Pinpoint the cell where the given text exists, returning its [x, y] midpoint coordinate. 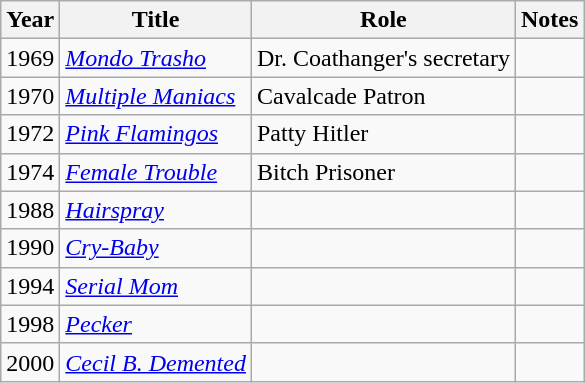
Dr. Coathanger's secretary [383, 58]
Mondo Trasho [156, 58]
1988 [30, 210]
1970 [30, 96]
Serial Mom [156, 286]
Cavalcade Patron [383, 96]
1974 [30, 172]
1969 [30, 58]
Female Trouble [156, 172]
Pink Flamingos [156, 134]
1994 [30, 286]
Patty Hitler [383, 134]
Cry-Baby [156, 248]
1972 [30, 134]
Notes [549, 20]
1998 [30, 324]
Title [156, 20]
Year [30, 20]
Bitch Prisoner [383, 172]
Cecil B. Demented [156, 362]
Hairspray [156, 210]
2000 [30, 362]
Role [383, 20]
Multiple Maniacs [156, 96]
Pecker [156, 324]
1990 [30, 248]
